Search for the cell housing the specified text and yield its [x, y] center coordinate. 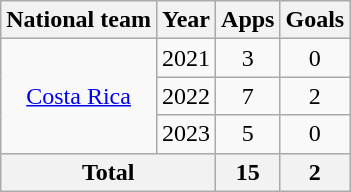
Total [108, 172]
7 [248, 96]
Costa Rica [79, 96]
15 [248, 172]
Goals [315, 20]
Year [186, 20]
5 [248, 134]
3 [248, 58]
2022 [186, 96]
Apps [248, 20]
2021 [186, 58]
National team [79, 20]
2023 [186, 134]
